Output the [X, Y] coordinate of the center of the cell containing the given text.  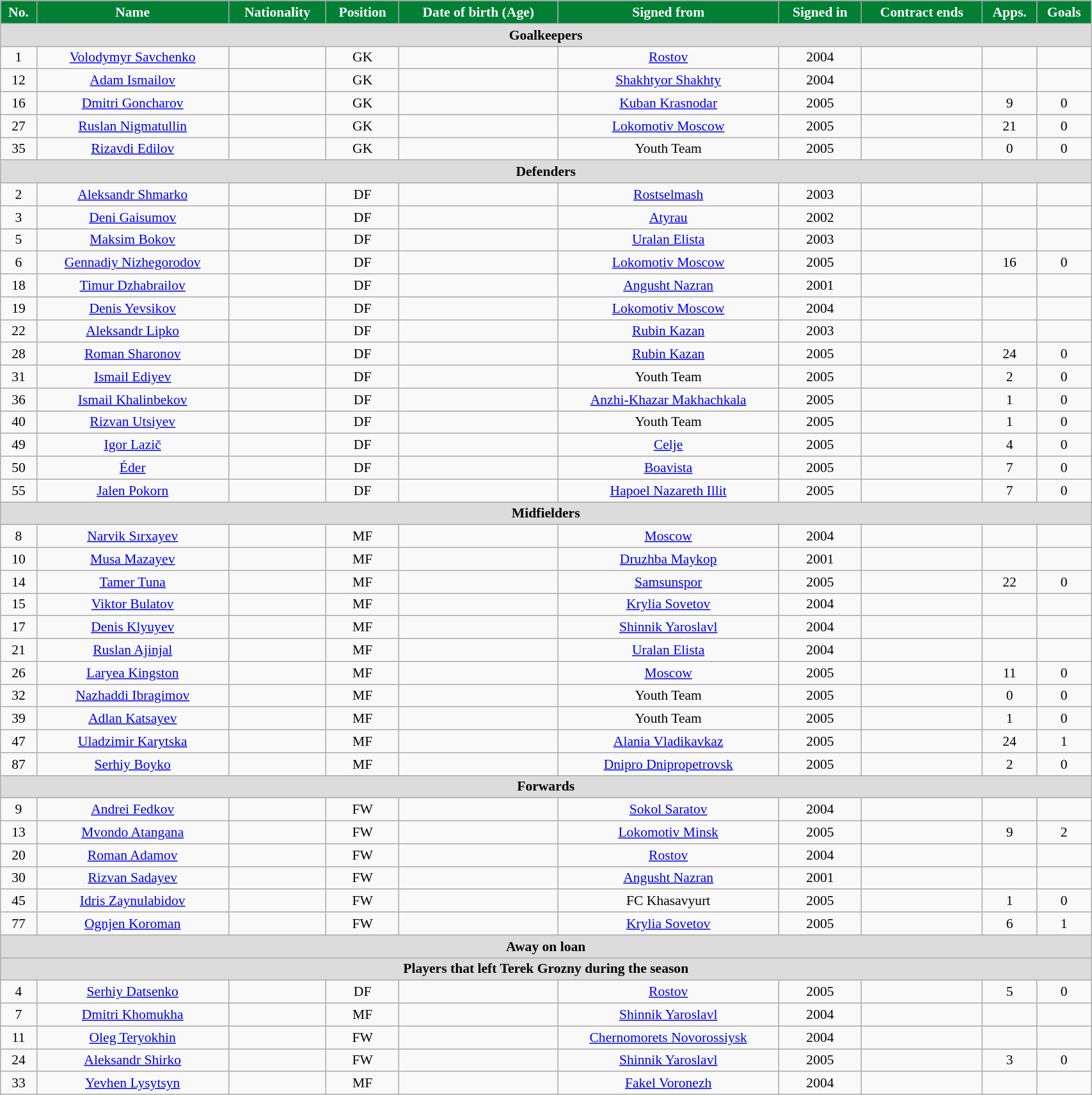
Adam Ismailov [132, 81]
Name [132, 12]
31 [19, 377]
FC Khasavyurt [668, 901]
Roman Adamov [132, 855]
No. [19, 12]
Samsunspor [668, 582]
Defenders [546, 172]
40 [19, 422]
19 [19, 308]
Nazhaddi Ibragimov [132, 696]
14 [19, 582]
55 [19, 491]
Adlan Katsayev [132, 719]
Position [363, 12]
17 [19, 627]
Jalen Pokorn [132, 491]
Away on loan [546, 947]
Chernomorets Novorossiysk [668, 1037]
Laryea Kingston [132, 673]
47 [19, 741]
Lokomotiv Minsk [668, 833]
Aleksandr Lipko [132, 331]
36 [19, 400]
Denis Klyuyev [132, 627]
Roman Sharonov [132, 354]
Fakel Voronezh [668, 1083]
Date of birth (Age) [479, 12]
35 [19, 149]
Goals [1064, 12]
Ognjen Koroman [132, 924]
30 [19, 878]
33 [19, 1083]
77 [19, 924]
Contract ends [922, 12]
Anzhi-Khazar Makhachkala [668, 400]
Apps. [1009, 12]
Druzhba Maykop [668, 559]
Timur Dzhabrailov [132, 286]
Sokol Saratov [668, 810]
Ismail Khalinbekov [132, 400]
Ruslan Ajinjal [132, 650]
45 [19, 901]
Serhiy Boyko [132, 764]
Rostselmash [668, 194]
12 [19, 81]
Signed from [668, 12]
Dnipro Dnipropetrovsk [668, 764]
10 [19, 559]
Aleksandr Shirko [132, 1060]
20 [19, 855]
15 [19, 604]
Aleksandr Shmarko [132, 194]
39 [19, 719]
18 [19, 286]
Denis Yevsikov [132, 308]
Ruslan Nigmatullin [132, 126]
Yevhen Lysytsyn [132, 1083]
Boavista [668, 468]
Rizvan Utsiyev [132, 422]
50 [19, 468]
Nationality [277, 12]
8 [19, 537]
28 [19, 354]
Oleg Teryokhin [132, 1037]
2002 [820, 217]
Deni Gaisumov [132, 217]
13 [19, 833]
Mvondo Atangana [132, 833]
Rizavdi Edilov [132, 149]
Dmitri Goncharov [132, 104]
Forwards [546, 787]
Midfielders [546, 514]
Volodymyr Savchenko [132, 58]
Andrei Fedkov [132, 810]
Alania Vladikavkaz [668, 741]
26 [19, 673]
Maksim Bokov [132, 240]
Kuban Krasnodar [668, 104]
Goalkeepers [546, 35]
Éder [132, 468]
Tamer Tuna [132, 582]
Igor Lazič [132, 445]
Uladzimir Karytska [132, 741]
Narvik Sırxayev [132, 537]
Celje [668, 445]
Musa Mazayev [132, 559]
Viktor Bulatov [132, 604]
Atyrau [668, 217]
49 [19, 445]
Shakhtyor Shakhty [668, 81]
87 [19, 764]
Idris Zaynulabidov [132, 901]
Rizvan Sadayev [132, 878]
Signed in [820, 12]
Gennadiy Nizhegorodov [132, 263]
Dmitri Khomukha [132, 1015]
Serhiy Datsenko [132, 992]
Players that left Terek Grozny during the season [546, 969]
Ismail Ediyev [132, 377]
32 [19, 696]
Hapoel Nazareth Illit [668, 491]
27 [19, 126]
